Detect which cell encompasses the target text, then output its (X, Y) center coordinate. 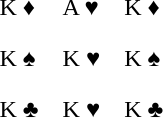
K ♥ (82, 58)
